Return the (x, y) coordinate for the center point of the cell that contains the specified text.  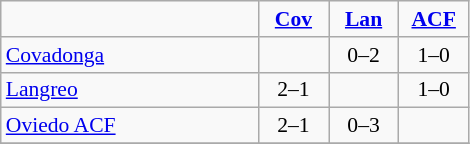
Covadonga (130, 55)
Oviedo ACF (130, 126)
ACF (434, 19)
0–2 (363, 55)
Langreo (130, 90)
Cov (293, 19)
0–3 (363, 126)
Lan (363, 19)
